Extract the (x, y) coordinate from the center of the cell holding the provided text.  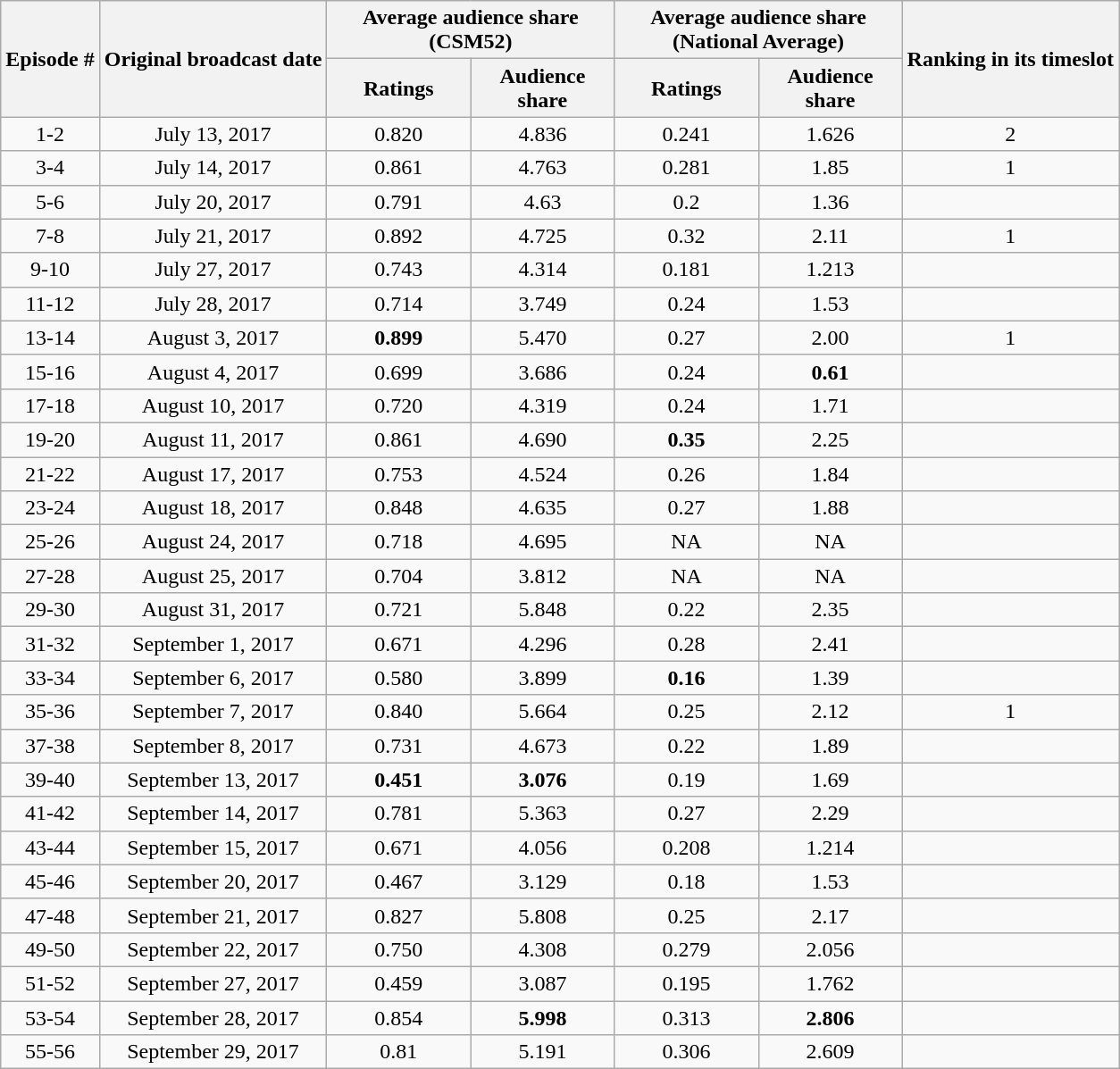
3.076 (543, 780)
4.63 (543, 202)
1.88 (831, 508)
5.470 (543, 338)
0.451 (398, 780)
5.363 (543, 814)
0.16 (686, 678)
13-14 (50, 338)
1.214 (831, 848)
7-8 (50, 236)
41-42 (50, 814)
September 22, 2017 (213, 949)
0.81 (398, 1052)
Ranking in its timeslot (1010, 59)
Original broadcast date (213, 59)
15-16 (50, 372)
July 13, 2017 (213, 134)
4.673 (543, 746)
0.306 (686, 1052)
July 20, 2017 (213, 202)
0.721 (398, 610)
0.743 (398, 270)
September 27, 2017 (213, 983)
September 8, 2017 (213, 746)
Average audience share (CSM52) (471, 30)
1.69 (831, 780)
1.626 (831, 134)
4.836 (543, 134)
5.191 (543, 1052)
4.056 (543, 848)
0.848 (398, 508)
August 25, 2017 (213, 576)
3.686 (543, 372)
August 11, 2017 (213, 439)
11-12 (50, 304)
29-30 (50, 610)
3.087 (543, 983)
4.296 (543, 644)
0.32 (686, 236)
September 6, 2017 (213, 678)
2.41 (831, 644)
July 28, 2017 (213, 304)
0.2 (686, 202)
0.313 (686, 1017)
45-46 (50, 881)
0.580 (398, 678)
August 3, 2017 (213, 338)
0.19 (686, 780)
September 1, 2017 (213, 644)
9-10 (50, 270)
2.35 (831, 610)
39-40 (50, 780)
July 14, 2017 (213, 168)
3.129 (543, 881)
0.459 (398, 983)
43-44 (50, 848)
August 10, 2017 (213, 405)
1.39 (831, 678)
0.731 (398, 746)
2.12 (831, 712)
3.749 (543, 304)
2.29 (831, 814)
July 21, 2017 (213, 236)
4.690 (543, 439)
Episode # (50, 59)
0.704 (398, 576)
2.11 (831, 236)
Average audience share (National Average) (758, 30)
5.998 (543, 1017)
1.762 (831, 983)
2.056 (831, 949)
2.806 (831, 1017)
3-4 (50, 168)
1-2 (50, 134)
1.71 (831, 405)
0.181 (686, 270)
1.89 (831, 746)
5.808 (543, 915)
0.720 (398, 405)
23-24 (50, 508)
31-32 (50, 644)
5-6 (50, 202)
0.61 (831, 372)
September 28, 2017 (213, 1017)
September 15, 2017 (213, 848)
2.609 (831, 1052)
August 17, 2017 (213, 474)
3.899 (543, 678)
2.00 (831, 338)
0.718 (398, 542)
51-52 (50, 983)
September 29, 2017 (213, 1052)
33-34 (50, 678)
0.714 (398, 304)
0.892 (398, 236)
0.467 (398, 881)
35-36 (50, 712)
21-22 (50, 474)
July 27, 2017 (213, 270)
4.308 (543, 949)
49-50 (50, 949)
August 31, 2017 (213, 610)
27-28 (50, 576)
September 13, 2017 (213, 780)
2 (1010, 134)
4.725 (543, 236)
0.840 (398, 712)
0.241 (686, 134)
4.314 (543, 270)
August 18, 2017 (213, 508)
0.208 (686, 848)
0.18 (686, 881)
5.848 (543, 610)
0.827 (398, 915)
2.17 (831, 915)
1.84 (831, 474)
0.279 (686, 949)
0.781 (398, 814)
3.812 (543, 576)
4.319 (543, 405)
1.213 (831, 270)
0.699 (398, 372)
September 7, 2017 (213, 712)
0.791 (398, 202)
25-26 (50, 542)
53-54 (50, 1017)
0.753 (398, 474)
17-18 (50, 405)
August 4, 2017 (213, 372)
19-20 (50, 439)
September 21, 2017 (213, 915)
0.35 (686, 439)
1.36 (831, 202)
0.195 (686, 983)
August 24, 2017 (213, 542)
0.750 (398, 949)
September 20, 2017 (213, 881)
47-48 (50, 915)
5.664 (543, 712)
0.854 (398, 1017)
55-56 (50, 1052)
2.25 (831, 439)
0.820 (398, 134)
4.635 (543, 508)
0.281 (686, 168)
1.85 (831, 168)
4.524 (543, 474)
0.26 (686, 474)
0.28 (686, 644)
September 14, 2017 (213, 814)
37-38 (50, 746)
4.763 (543, 168)
0.899 (398, 338)
4.695 (543, 542)
